Detect which cell encompasses the target text, then output its (X, Y) center coordinate. 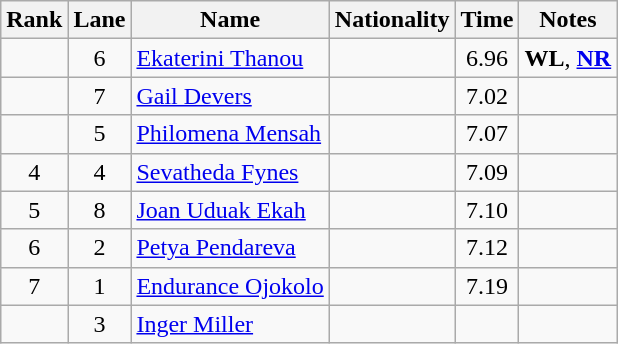
7.09 (487, 172)
1 (100, 286)
7.02 (487, 96)
Sevatheda Fynes (230, 172)
Endurance Ojokolo (230, 286)
8 (100, 210)
Inger Miller (230, 324)
7.10 (487, 210)
Lane (100, 20)
Petya Pendareva (230, 248)
7.19 (487, 286)
Nationality (392, 20)
WL, NR (568, 58)
3 (100, 324)
Gail Devers (230, 96)
7.12 (487, 248)
Time (487, 20)
Philomena Mensah (230, 134)
Notes (568, 20)
6.96 (487, 58)
Rank (34, 20)
Name (230, 20)
Ekaterini Thanou (230, 58)
7.07 (487, 134)
2 (100, 248)
Joan Uduak Ekah (230, 210)
